Provide the [X, Y] coordinate of the cell's center where the given text is located.  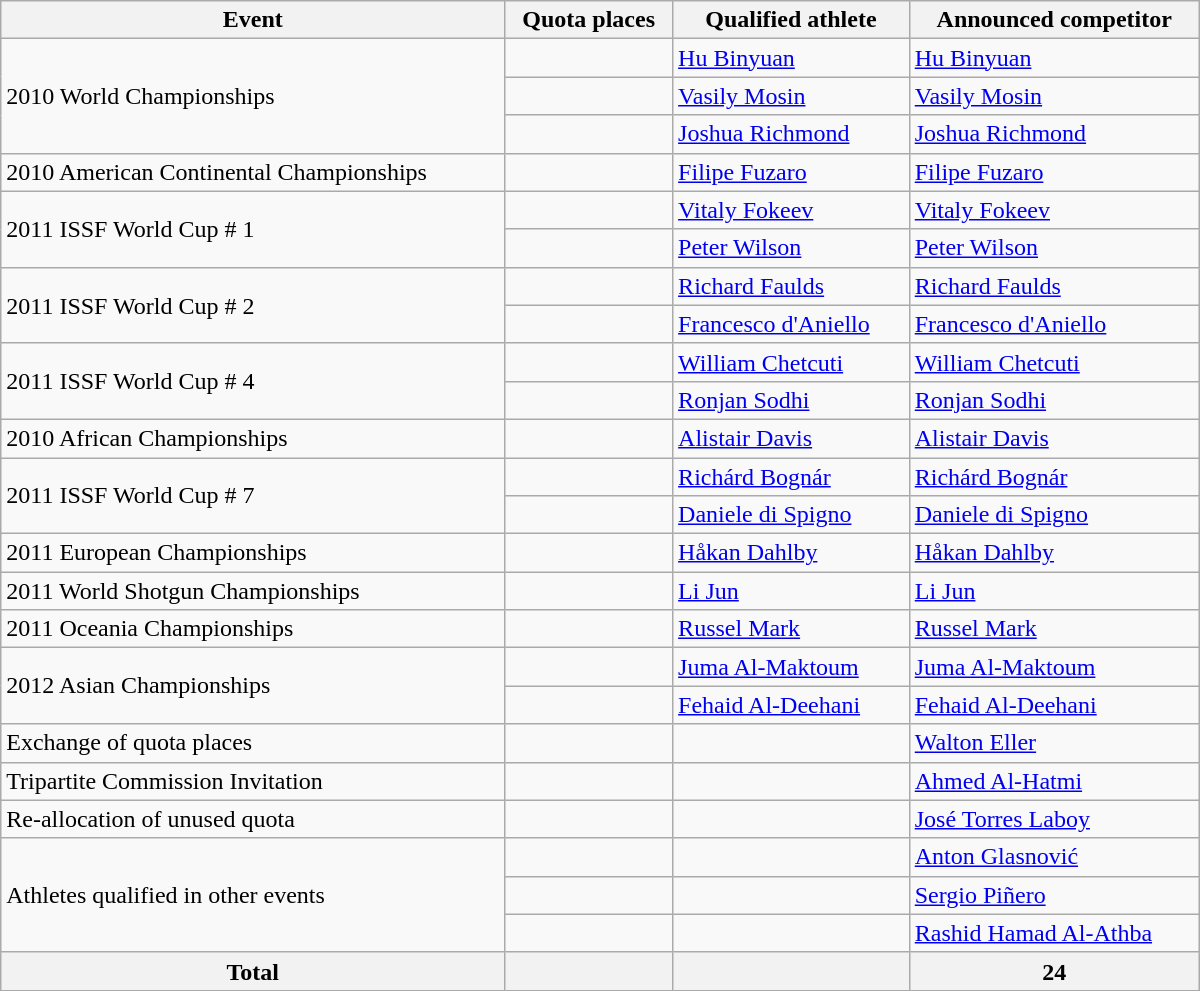
Exchange of quota places [253, 743]
Announced competitor [1054, 20]
Tripartite Commission Invitation [253, 781]
2011 World Shotgun Championships [253, 591]
2011 Oceania Championships [253, 629]
24 [1054, 971]
José Torres Laboy [1054, 819]
2012 Asian Championships [253, 686]
Quota places [589, 20]
2011 ISSF World Cup # 4 [253, 381]
Anton Glasnović [1054, 857]
Walton Eller [1054, 743]
Event [253, 20]
2011 ISSF World Cup # 1 [253, 229]
Athletes qualified in other events [253, 895]
Total [253, 971]
2010 World Championships [253, 96]
Ahmed Al-Hatmi [1054, 781]
2011 ISSF World Cup # 2 [253, 305]
2010 African Championships [253, 438]
Sergio Piñero [1054, 895]
2011 European Championships [253, 553]
Re-allocation of unused quota [253, 819]
Qualified athlete [792, 20]
2011 ISSF World Cup # 7 [253, 496]
2010 American Continental Championships [253, 172]
Rashid Hamad Al-Athba [1054, 933]
